Extract the [X, Y] coordinate from the center of the cell holding the provided text.  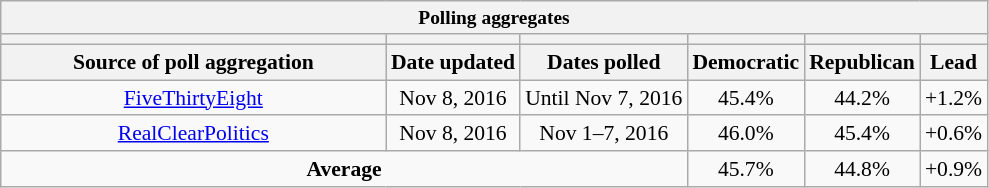
Dates polled [604, 62]
Date updated [453, 62]
46.0% [746, 134]
Lead [954, 62]
45.7% [746, 169]
Nov 1–7, 2016 [604, 134]
FiveThirtyEight [194, 98]
+0.9% [954, 169]
Source of poll aggregation [194, 62]
44.2% [862, 98]
RealClearPolitics [194, 134]
Polling aggregates [494, 18]
+0.6% [954, 134]
+1.2% [954, 98]
Average [344, 169]
44.8% [862, 169]
Democratic [746, 62]
Republican [862, 62]
Until Nov 7, 2016 [604, 98]
